Output the [X, Y] coordinate of the center of the cell containing the given text.  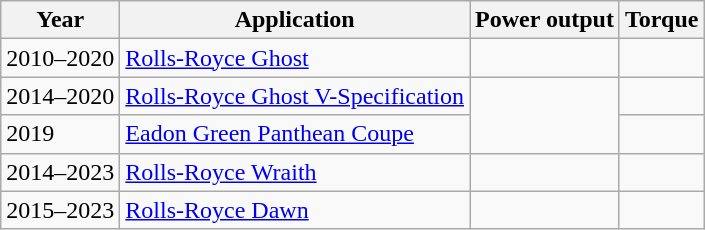
Rolls-Royce Ghost [295, 58]
Eadon Green Panthean Coupe [295, 134]
Power output [545, 20]
2010–2020 [60, 58]
Rolls-Royce Ghost V-Specification [295, 96]
Application [295, 20]
2019 [60, 134]
2014–2023 [60, 172]
Torque [661, 20]
2015–2023 [60, 210]
2014–2020 [60, 96]
Year [60, 20]
Rolls-Royce Wraith [295, 172]
Rolls-Royce Dawn [295, 210]
